Return the [x, y] coordinate for the center point of the cell that contains the specified text.  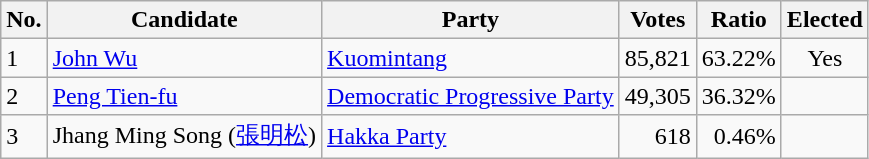
Ratio [738, 20]
63.22% [738, 58]
618 [658, 136]
Peng Tien-fu [184, 96]
49,305 [658, 96]
Kuomintang [471, 58]
No. [24, 20]
Candidate [184, 20]
2 [24, 96]
36.32% [738, 96]
John Wu [184, 58]
85,821 [658, 58]
Party [471, 20]
1 [24, 58]
0.46% [738, 136]
Elected [824, 20]
Votes [658, 20]
Hakka Party [471, 136]
3 [24, 136]
Yes [824, 58]
Jhang Ming Song (張明松) [184, 136]
Democratic Progressive Party [471, 96]
